Find where the given text appears and provide that cell's center as (x, y) coordinate. 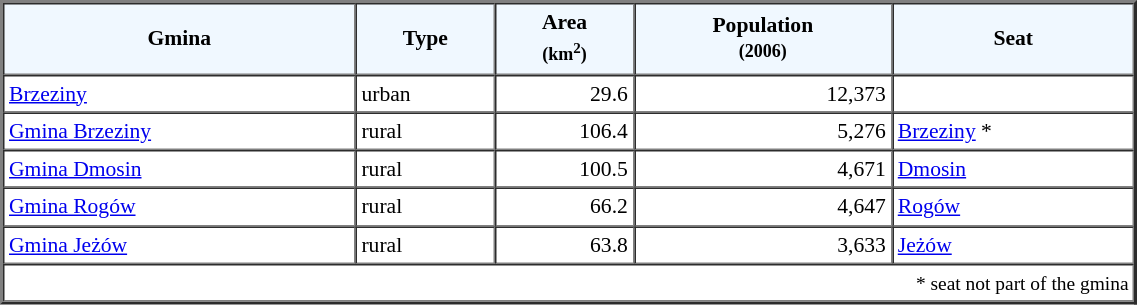
Gmina (179, 38)
100.5 (564, 169)
66.2 (564, 207)
63.8 (564, 245)
Brzeziny (179, 93)
106.4 (564, 131)
Gmina Brzeziny (179, 131)
Jeżów (1014, 245)
12,373 (763, 93)
Brzeziny * (1014, 131)
Area(km2) (564, 38)
Type (425, 38)
Gmina Jeżów (179, 245)
Seat (1014, 38)
4,671 (763, 169)
5,276 (763, 131)
29.6 (564, 93)
4,647 (763, 207)
Dmosin (1014, 169)
urban (425, 93)
* seat not part of the gmina (569, 283)
Rogów (1014, 207)
Gmina Rogów (179, 207)
3,633 (763, 245)
Gmina Dmosin (179, 169)
Population(2006) (763, 38)
